Return the [x, y] coordinate for the center point of the cell that contains the specified text.  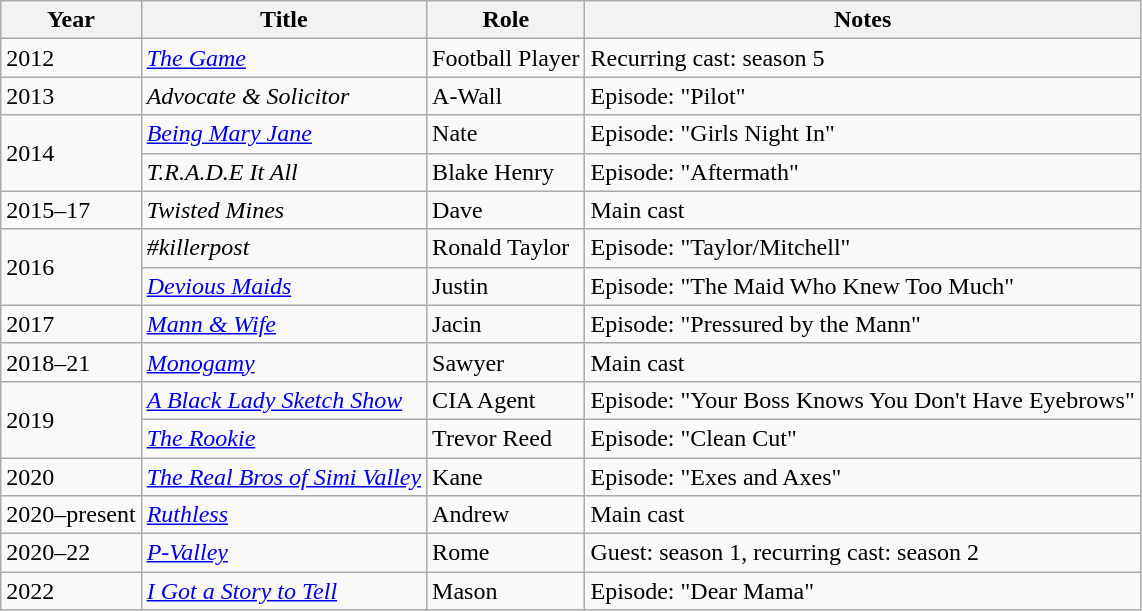
Mason [506, 591]
2013 [71, 96]
Twisted Mines [284, 210]
2020–22 [71, 553]
Advocate & Solicitor [284, 96]
Jacin [506, 324]
Episode: "Taylor/Mitchell" [862, 248]
I Got a Story to Tell [284, 591]
Trevor Reed [506, 438]
2017 [71, 324]
T.R.A.D.E It All [284, 172]
#killerpost [284, 248]
Sawyer [506, 362]
Rome [506, 553]
Title [284, 20]
CIA Agent [506, 400]
Episode: "Aftermath" [862, 172]
A Black Lady Sketch Show [284, 400]
Role [506, 20]
Ronald Taylor [506, 248]
Dave [506, 210]
Episode: "Exes and Axes" [862, 477]
A-Wall [506, 96]
2020 [71, 477]
Episode: "Girls Night In" [862, 134]
Guest: season 1, recurring cast: season 2 [862, 553]
Being Mary Jane [284, 134]
2022 [71, 591]
The Real Bros of Simi Valley [284, 477]
P-Valley [284, 553]
Episode: "Pressured by the Mann" [862, 324]
2016 [71, 267]
Ruthless [284, 515]
The Game [284, 58]
Episode: "Pilot" [862, 96]
Monogamy [284, 362]
The Rookie [284, 438]
Episode: "Dear Mama" [862, 591]
Nate [506, 134]
2015–17 [71, 210]
2012 [71, 58]
Recurring cast: season 5 [862, 58]
Episode: "Your Boss Knows You Don't Have Eyebrows" [862, 400]
Notes [862, 20]
2018–21 [71, 362]
Year [71, 20]
2014 [71, 153]
2019 [71, 419]
Kane [506, 477]
Episode: "The Maid Who Knew Too Much" [862, 286]
2020–present [71, 515]
Mann & Wife [284, 324]
Andrew [506, 515]
Episode: "Clean Cut" [862, 438]
Football Player [506, 58]
Blake Henry [506, 172]
Justin [506, 286]
Devious Maids [284, 286]
